Find where the given text appears and provide that cell's center as (x, y) coordinate. 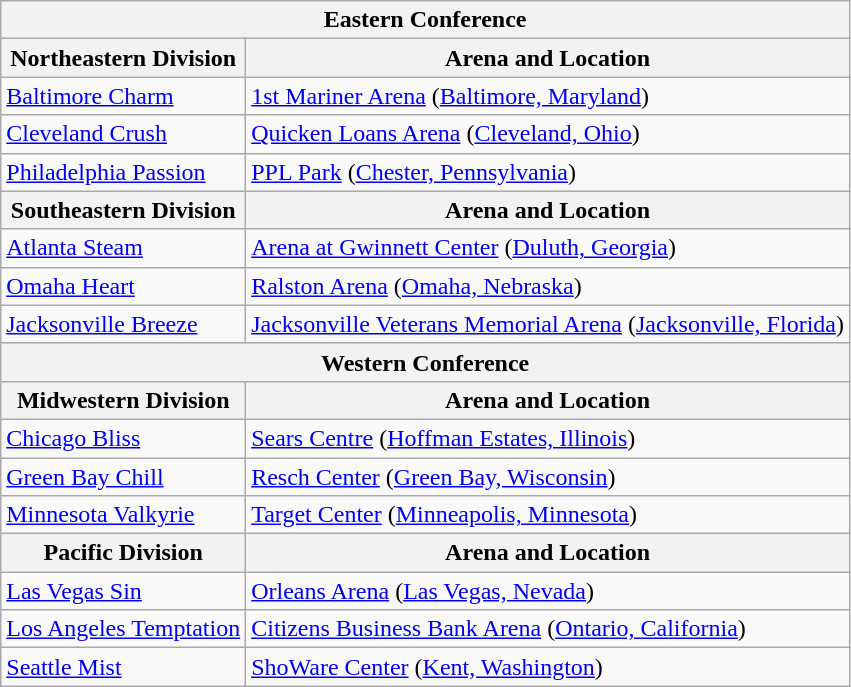
Sears Centre (Hoffman Estates, Illinois) (548, 438)
ShoWare Center (Kent, Washington) (548, 667)
Seattle Mist (124, 667)
Chicago Bliss (124, 438)
Target Center (Minneapolis, Minnesota) (548, 515)
PPL Park (Chester, Pennsylvania) (548, 172)
Citizens Business Bank Arena (Ontario, California) (548, 629)
Cleveland Crush (124, 134)
Southeastern Division (124, 210)
Jacksonville Veterans Memorial Arena (Jacksonville, Florida) (548, 324)
Western Conference (426, 362)
Minnesota Valkyrie (124, 515)
Pacific Division (124, 553)
Eastern Conference (426, 20)
Quicken Loans Arena (Cleveland, Ohio) (548, 134)
Resch Center (Green Bay, Wisconsin) (548, 477)
1st Mariner Arena (Baltimore, Maryland) (548, 96)
Omaha Heart (124, 286)
Midwestern Division (124, 400)
Northeastern Division (124, 58)
Las Vegas Sin (124, 591)
Green Bay Chill (124, 477)
Philadelphia Passion (124, 172)
Arena at Gwinnett Center (Duluth, Georgia) (548, 248)
Orleans Arena (Las Vegas, Nevada) (548, 591)
Atlanta Steam (124, 248)
Los Angeles Temptation (124, 629)
Ralston Arena (Omaha, Nebraska) (548, 286)
Jacksonville Breeze (124, 324)
Baltimore Charm (124, 96)
